For the text-containing cell, return its midpoint in (x, y) coordinate format. 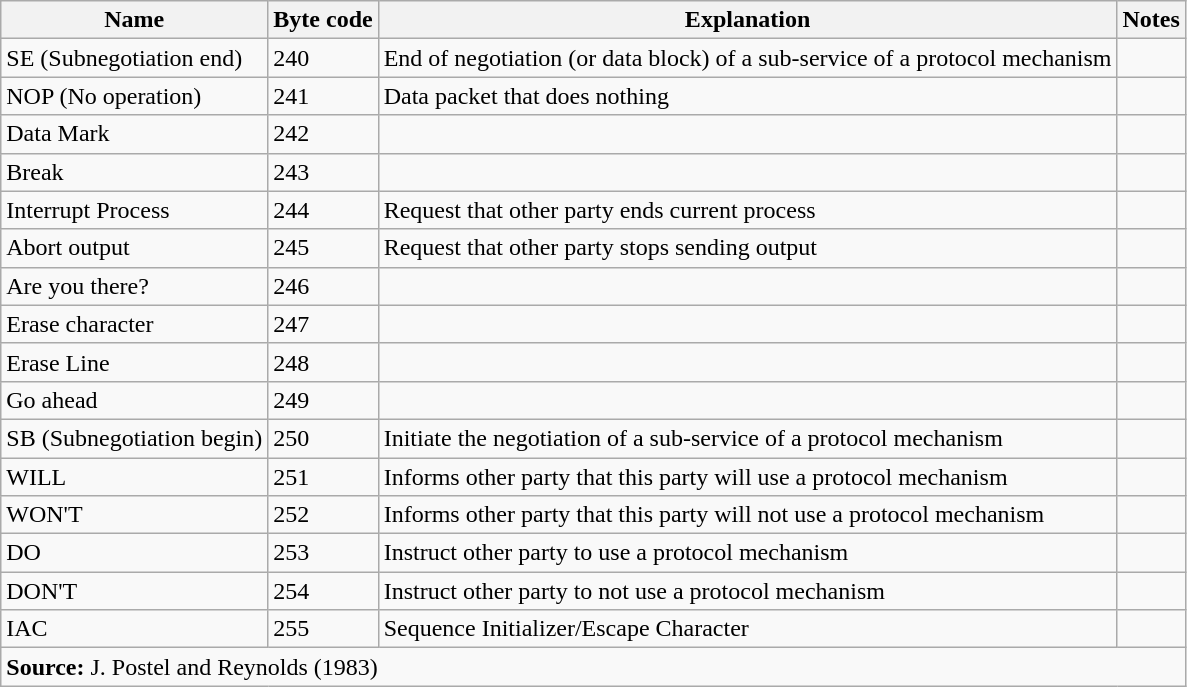
254 (323, 591)
252 (323, 515)
Break (134, 172)
Data Mark (134, 134)
Informs other party that this party will not use a protocol mechanism (748, 515)
Sequence Initializer/Escape Character (748, 629)
SB (Subnegotiation begin) (134, 438)
242 (323, 134)
250 (323, 438)
NOP (No operation) (134, 96)
Instruct other party to use a protocol mechanism (748, 553)
255 (323, 629)
251 (323, 477)
Erase character (134, 324)
Instruct other party to not use a protocol mechanism (748, 591)
Erase Line (134, 362)
Abort output (134, 248)
248 (323, 362)
IAC (134, 629)
244 (323, 210)
243 (323, 172)
Initiate the negotiation of a sub-service of a protocol mechanism (748, 438)
249 (323, 400)
Explanation (748, 20)
247 (323, 324)
246 (323, 286)
Are you there? (134, 286)
WON'T (134, 515)
Notes (1151, 20)
DO (134, 553)
Interrupt Process (134, 210)
SE (Subnegotiation end) (134, 58)
245 (323, 248)
Request that other party ends current process (748, 210)
253 (323, 553)
Data packet that does nothing (748, 96)
DON'T (134, 591)
Informs other party that this party will use a protocol mechanism (748, 477)
241 (323, 96)
Byte code (323, 20)
Go ahead (134, 400)
Request that other party stops sending output (748, 248)
240 (323, 58)
WILL (134, 477)
Source: J. Postel and Reynolds (1983) (594, 667)
Name (134, 20)
End of negotiation (or data block) of a sub-service of a protocol mechanism (748, 58)
